Search for the cell housing the specified text and yield its [x, y] center coordinate. 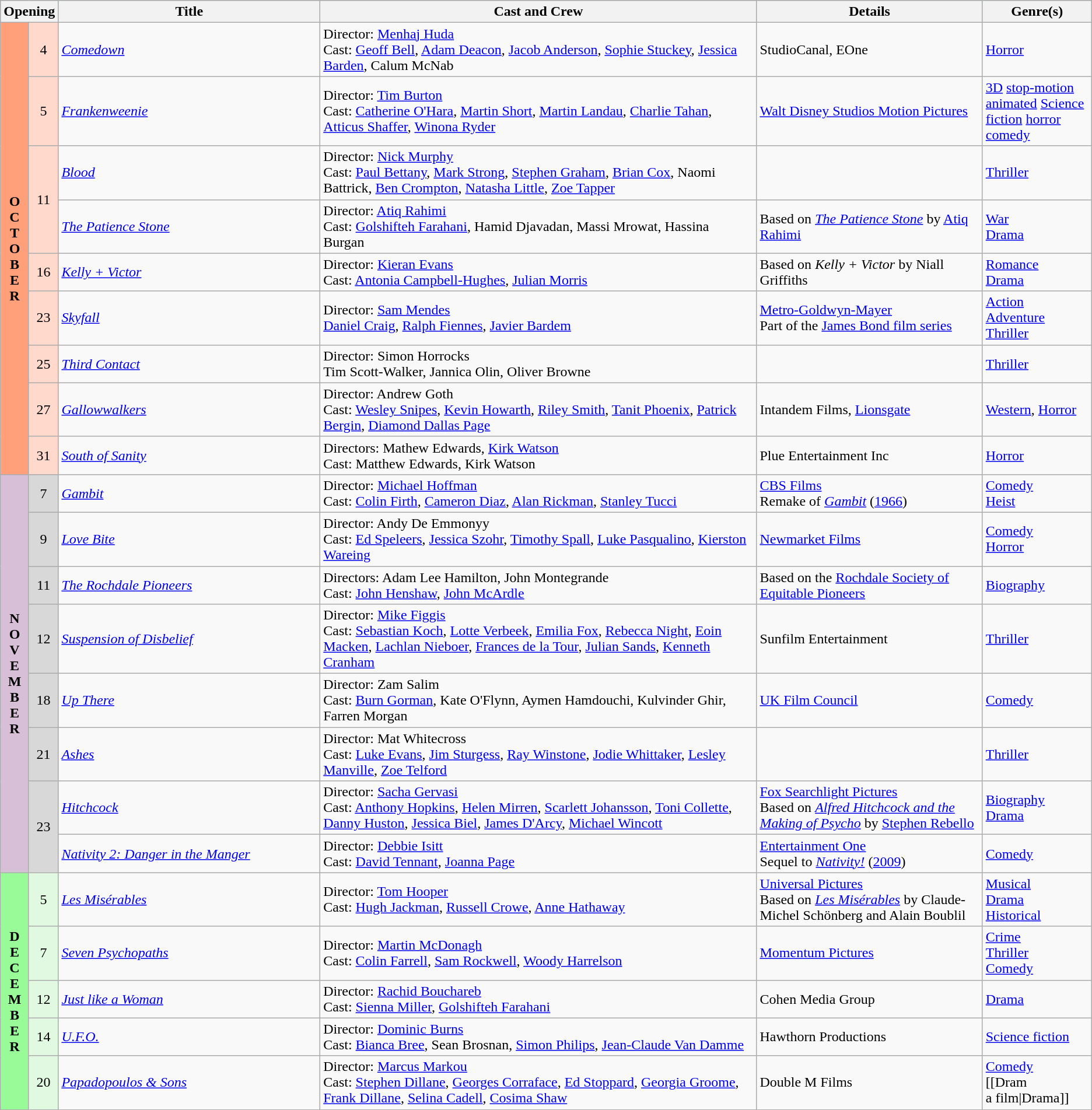
Hitchcock [189, 808]
CBS Films Remake of Gambit (1966) [869, 493]
The Rochdale Pioneers [189, 584]
21 [43, 754]
Director: Andy De Emmonyy Cast: Ed Speleers, Jessica Szohr, Timothy Spall, Luke Pasqualino, Kierston Wareing [538, 539]
Comedy Horror [1037, 539]
Walt Disney Studios Motion Pictures [869, 111]
Based on The Patience Stone by Atiq Rahimi [869, 226]
Comedy [[Drama film|Drama]] [1037, 1083]
Skyfall [189, 318]
Papadopoulos & Sons [189, 1083]
Romance Drama [1037, 272]
14 [43, 1037]
Momentum Pictures [869, 953]
Director: Debbie Isitt Cast: David Tennant, Joanna Page [538, 854]
Director: Tim Burton Cast: Catherine O'Hara, Martin Short, Martin Landau, Charlie Tahan, Atticus Shaffer, Winona Ryder [538, 111]
Hawthorn Productions [869, 1037]
Details [869, 12]
20 [43, 1083]
3D stop-motion animated Science fiction horror comedy [1037, 111]
Double M Films [869, 1083]
Director: Zam Salim Cast: Burn Gorman, Kate O'Flynn, Aymen Hamdouchi, Kulvinder Ghir, Farren Morgan [538, 701]
Director: Kieran Evans Cast: Antonia Campbell-Hughes, Julian Morris [538, 272]
Director: Nick Murphy Cast: Paul Bettany, Mark Strong, Stephen Graham, Brian Cox, Naomi Battrick, Ben Crompton, Natasha Little, Zoe Tapper [538, 173]
Comedown [189, 50]
Intandem Films, Lionsgate [869, 409]
Title [189, 12]
16 [43, 272]
Love Bite [189, 539]
Comedy Heist [1037, 493]
Based on Kelly + Victor by Niall Griffiths [869, 272]
Directors: Mathew Edwards, Kirk Watson Cast: Matthew Edwards, Kirk Watson [538, 455]
4 [43, 50]
Director: Simon Horrocks Tim Scott-Walker, Jannica Olin, Oliver Browne [538, 364]
Gallowwalkers [189, 409]
Les Misérables [189, 899]
Blood [189, 173]
Nativity 2: Danger in the Manger [189, 854]
Metro-Goldwyn-Mayer Part of the James Bond film series [869, 318]
N O V E M B E R [15, 673]
Musical Drama Historical [1037, 899]
Director: Menhaj Huda Cast: Geoff Bell, Adam Deacon, Jacob Anderson, Sophie Stuckey, Jessica Barden, Calum McNab [538, 50]
Cast and Crew [538, 12]
Director: Sam Mendes Daniel Craig, Ralph Fiennes, Javier Bardem [538, 318]
Director: Rachid Bouchareb Cast: Sienna Miller, Golshifteh Farahani [538, 999]
Action Adventure Thriller [1037, 318]
Kelly + Victor [189, 272]
StudioCanal, EOne [869, 50]
31 [43, 455]
Seven Psychopaths [189, 953]
South of Sanity [189, 455]
Entertainment One Sequel to Nativity! (2009) [869, 854]
27 [43, 409]
Director: Marcus Markou Cast: Stephen Dillane, Georges Corraface, Ed Stoppard, Georgia Groome, Frank Dillane, Selina Cadell, Cosima Shaw [538, 1083]
Universal Pictures Based on Les Misérables by Claude-Michel Schönberg and Alain Boublil [869, 899]
9 [43, 539]
Biography [1037, 584]
Director: Dominic Burns Cast: Bianca Bree, Sean Brosnan, Simon Philips, Jean-Claude Van Damme [538, 1037]
Newmarket Films [869, 539]
UK Film Council [869, 701]
Up There [189, 701]
Opening [29, 12]
Western, Horror [1037, 409]
Plue Entertainment Inc [869, 455]
War Drama [1037, 226]
Director: Atiq Rahimi Cast: Golshifteh Farahani, Hamid Djavadan, Massi Mrowat, Hassina Burgan [538, 226]
Director: Tom Hooper Cast: Hugh Jackman, Russell Crowe, Anne Hathaway [538, 899]
Third Contact [189, 364]
U.F.O. [189, 1037]
The Patience Stone [189, 226]
Directors: Adam Lee Hamilton, John Montegrande Cast: John Henshaw, John McArdle [538, 584]
25 [43, 364]
Director: Martin McDonagh Cast: Colin Farrell, Sam Rockwell, Woody Harrelson [538, 953]
Suspension of Disbelief [189, 639]
Director: Andrew Goth Cast: Wesley Snipes, Kevin Howarth, Riley Smith, Tanit Phoenix, Patrick Bergin, Diamond Dallas Page [538, 409]
Frankenweenie [189, 111]
Drama [1037, 999]
Fox Searchlight Pictures Based on Alfred Hitchcock and the Making of Psycho by Stephen Rebello [869, 808]
Ashes [189, 754]
Just like a Woman [189, 999]
Gambit [189, 493]
Cohen Media Group [869, 999]
O C T O B E R [15, 248]
D E C E M B E R [15, 991]
Crime Thriller Comedy [1037, 953]
Biography Drama [1037, 808]
Sunfilm Entertainment [869, 639]
Science fiction [1037, 1037]
Based on the Rochdale Society of Equitable Pioneers [869, 584]
Genre(s) [1037, 12]
Director: Mat Whitecross Cast: Luke Evans, Jim Sturgess, Ray Winstone, Jodie Whittaker, Lesley Manville, Zoe Telford [538, 754]
Director: Michael Hoffman Cast: Colin Firth, Cameron Diaz, Alan Rickman, Stanley Tucci [538, 493]
18 [43, 701]
